Provide the [x, y] coordinate of the cell's center where the given text is located.  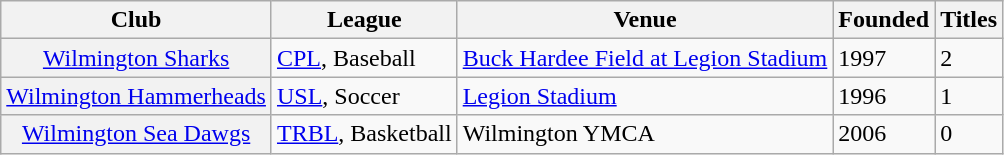
Legion Stadium [645, 96]
Wilmington Sharks [136, 58]
1997 [884, 58]
0 [969, 134]
1996 [884, 96]
2006 [884, 134]
Founded [884, 20]
Club [136, 20]
Titles [969, 20]
League [364, 20]
TRBL, Basketball [364, 134]
Wilmington YMCA [645, 134]
CPL, Baseball [364, 58]
USL, Soccer [364, 96]
1 [969, 96]
2 [969, 58]
Buck Hardee Field at Legion Stadium [645, 58]
Venue [645, 20]
Wilmington Hammerheads [136, 96]
Wilmington Sea Dawgs [136, 134]
